Pinpoint the cell where the given text exists, returning its [X, Y] midpoint coordinate. 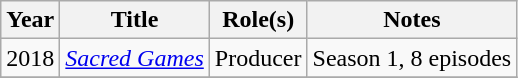
2018 [30, 58]
Notes [412, 20]
Producer [258, 58]
Title [134, 20]
Role(s) [258, 20]
Year [30, 20]
Sacred Games [134, 58]
Season 1, 8 episodes [412, 58]
